Determine the [x, y] coordinate at the center of the cell enclosing the given text.  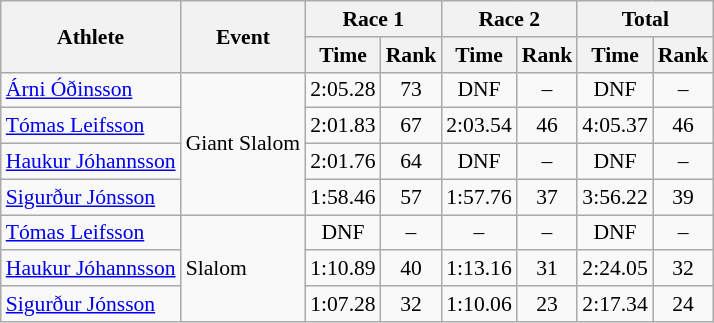
3:56.22 [614, 197]
1:10.06 [478, 304]
40 [412, 269]
57 [412, 197]
4:05.37 [614, 126]
1:07.28 [342, 304]
2:17.34 [614, 304]
73 [412, 90]
2:24.05 [614, 269]
1:13.16 [478, 269]
2:05.28 [342, 90]
2:03.54 [478, 126]
64 [412, 162]
1:10.89 [342, 269]
37 [548, 197]
67 [412, 126]
Slalom [244, 268]
23 [548, 304]
1:58.46 [342, 197]
1:57.76 [478, 197]
Race 1 [373, 19]
Event [244, 36]
39 [684, 197]
Total [645, 19]
Athlete [91, 36]
Race 2 [509, 19]
2:01.83 [342, 126]
Árni Óðinsson [91, 90]
Giant Slalom [244, 143]
24 [684, 304]
2:01.76 [342, 162]
31 [548, 269]
